Scan for the cell matching the given text and deliver its [X, Y] coordinate at center. 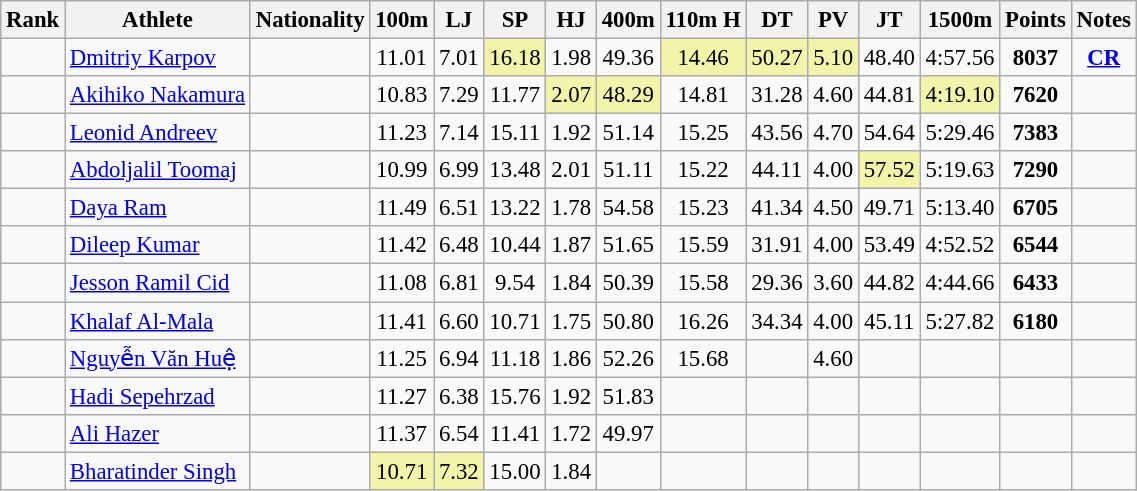
49.97 [628, 433]
15.25 [703, 133]
2.01 [571, 170]
5:19.63 [960, 170]
45.11 [889, 321]
Athlete [158, 20]
Nationality [310, 20]
57.52 [889, 170]
52.26 [628, 358]
Jesson Ramil Cid [158, 283]
6.38 [459, 396]
6180 [1036, 321]
11.42 [402, 245]
4:57.56 [960, 58]
1.75 [571, 321]
11.23 [402, 133]
54.64 [889, 133]
CR [1104, 58]
41.34 [777, 208]
4:19.10 [960, 95]
15.23 [703, 208]
6.54 [459, 433]
14.46 [703, 58]
11.49 [402, 208]
15.11 [515, 133]
48.40 [889, 58]
51.65 [628, 245]
6.48 [459, 245]
50.27 [777, 58]
7383 [1036, 133]
Dmitriy Karpov [158, 58]
15.22 [703, 170]
100m [402, 20]
7620 [1036, 95]
9.54 [515, 283]
4.70 [833, 133]
DT [777, 20]
16.26 [703, 321]
54.58 [628, 208]
Nguyễn Văn Huệ [158, 358]
2.07 [571, 95]
7.14 [459, 133]
6433 [1036, 283]
13.48 [515, 170]
31.91 [777, 245]
4.50 [833, 208]
1.72 [571, 433]
7.29 [459, 95]
44.81 [889, 95]
51.83 [628, 396]
34.34 [777, 321]
4:44.66 [960, 283]
3.60 [833, 283]
6544 [1036, 245]
48.29 [628, 95]
4:52.52 [960, 245]
Hadi Sepehrzad [158, 396]
6.60 [459, 321]
31.28 [777, 95]
JT [889, 20]
11.77 [515, 95]
LJ [459, 20]
Rank [33, 20]
50.80 [628, 321]
Daya Ram [158, 208]
11.01 [402, 58]
5:27.82 [960, 321]
7.32 [459, 471]
6.81 [459, 283]
8037 [1036, 58]
5:13.40 [960, 208]
6.94 [459, 358]
SP [515, 20]
11.37 [402, 433]
Abdoljalil Toomaj [158, 170]
5.10 [833, 58]
29.36 [777, 283]
Leonid Andreev [158, 133]
16.18 [515, 58]
7.01 [459, 58]
44.82 [889, 283]
7290 [1036, 170]
15.76 [515, 396]
1.86 [571, 358]
Ali Hazer [158, 433]
6.51 [459, 208]
44.11 [777, 170]
6.99 [459, 170]
11.27 [402, 396]
Dileep Kumar [158, 245]
10.99 [402, 170]
Akihiko Nakamura [158, 95]
43.56 [777, 133]
1.98 [571, 58]
400m [628, 20]
5:29.46 [960, 133]
11.18 [515, 358]
15.59 [703, 245]
110m H [703, 20]
Bharatinder Singh [158, 471]
10.44 [515, 245]
1.78 [571, 208]
HJ [571, 20]
15.58 [703, 283]
Points [1036, 20]
6705 [1036, 208]
53.49 [889, 245]
11.25 [402, 358]
15.68 [703, 358]
11.08 [402, 283]
10.83 [402, 95]
1500m [960, 20]
49.71 [889, 208]
14.81 [703, 95]
15.00 [515, 471]
13.22 [515, 208]
51.14 [628, 133]
Notes [1104, 20]
49.36 [628, 58]
PV [833, 20]
1.87 [571, 245]
50.39 [628, 283]
51.11 [628, 170]
Khalaf Al-Mala [158, 321]
